For the text-containing cell, return its midpoint in (x, y) coordinate format. 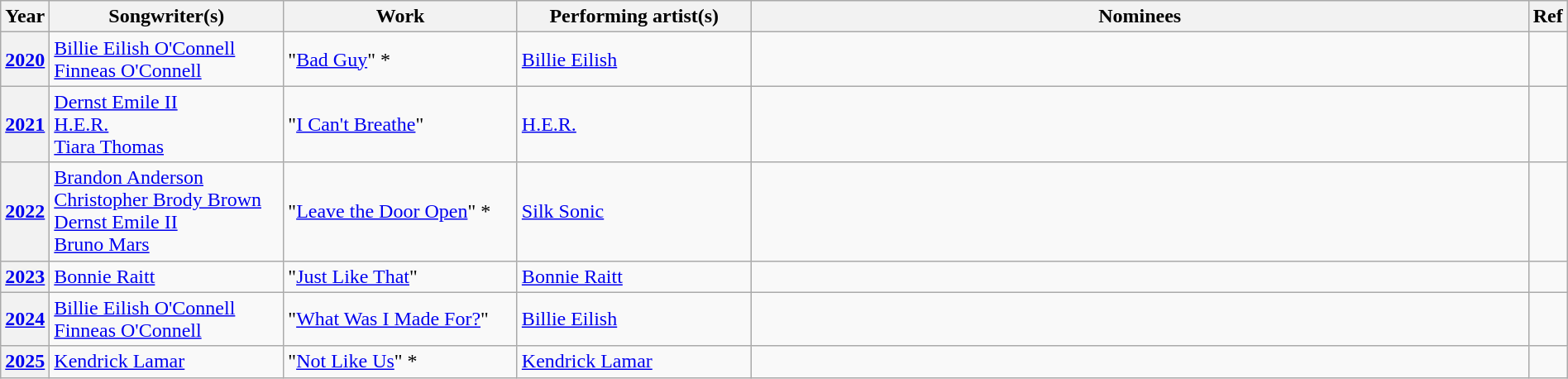
2023 (25, 276)
Songwriter(s) (167, 17)
Billie Eilish O'ConnellFinneas O'Connell (167, 60)
Billie Eilish O'Connell Finneas O'Connell (167, 319)
"Just Like That" (400, 276)
H.E.R. (633, 124)
Nominees (1140, 17)
Year (25, 17)
Brandon Anderson Christopher Brody Brown Dernst Emile II Bruno Mars (167, 212)
2025 (25, 362)
Ref (1548, 17)
2020 (25, 60)
"Bad Guy" * (400, 60)
Work (400, 17)
Performing artist(s) (633, 17)
2024 (25, 319)
"What Was I Made For?" (400, 319)
2022 (25, 212)
Silk Sonic (633, 212)
"Not Like Us" * (400, 362)
"Leave the Door Open" * (400, 212)
"I Can't Breathe" (400, 124)
2021 (25, 124)
Dernst Emile IIH.E.R.Tiara Thomas (167, 124)
